From the cell containing the given text, extract its center point as (X, Y) coordinate. 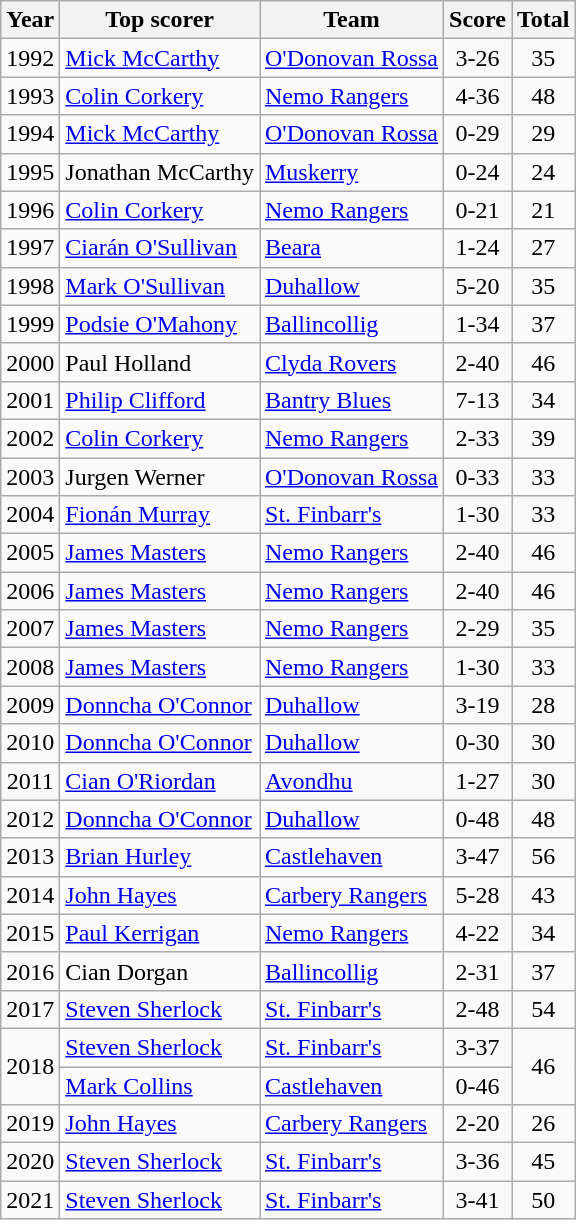
4-22 (478, 933)
Cian Dorgan (160, 971)
2-29 (478, 629)
29 (544, 134)
26 (544, 1124)
0-30 (478, 743)
Philip Clifford (160, 400)
Mark O'Sullivan (160, 286)
0-33 (478, 477)
Year (30, 20)
3-26 (478, 58)
2013 (30, 857)
50 (544, 1200)
Team (352, 20)
2008 (30, 667)
1997 (30, 248)
5-20 (478, 286)
2-31 (478, 971)
1995 (30, 172)
27 (544, 248)
24 (544, 172)
2-33 (478, 438)
2010 (30, 743)
Podsie O'Mahony (160, 324)
2020 (30, 1162)
28 (544, 705)
2001 (30, 400)
Brian Hurley (160, 857)
0-21 (478, 210)
Avondhu (352, 781)
45 (544, 1162)
2006 (30, 591)
2019 (30, 1124)
2004 (30, 515)
Total (544, 20)
2002 (30, 438)
Paul Kerrigan (160, 933)
Mark Collins (160, 1085)
2007 (30, 629)
3-41 (478, 1200)
1994 (30, 134)
4-36 (478, 96)
Paul Holland (160, 362)
56 (544, 857)
1992 (30, 58)
2003 (30, 477)
1998 (30, 286)
2000 (30, 362)
1993 (30, 96)
Jurgen Werner (160, 477)
Fionán Murray (160, 515)
2-20 (478, 1124)
Muskerry (352, 172)
1-34 (478, 324)
43 (544, 895)
Clyda Rovers (352, 362)
5-28 (478, 895)
2017 (30, 1009)
2009 (30, 705)
2018 (30, 1066)
54 (544, 1009)
7-13 (478, 400)
3-47 (478, 857)
2016 (30, 971)
2005 (30, 553)
3-37 (478, 1047)
Cian O'Riordan (160, 781)
2021 (30, 1200)
2015 (30, 933)
1996 (30, 210)
1999 (30, 324)
2012 (30, 819)
0-29 (478, 134)
1-27 (478, 781)
Bantry Blues (352, 400)
Top scorer (160, 20)
Beara (352, 248)
Ciarán O'Sullivan (160, 248)
Jonathan McCarthy (160, 172)
2014 (30, 895)
0-46 (478, 1085)
0-24 (478, 172)
1-24 (478, 248)
21 (544, 210)
3-36 (478, 1162)
Score (478, 20)
2011 (30, 781)
0-48 (478, 819)
2-48 (478, 1009)
39 (544, 438)
3-19 (478, 705)
